Return the [X, Y] coordinate for the center point of the cell that contains the specified text.  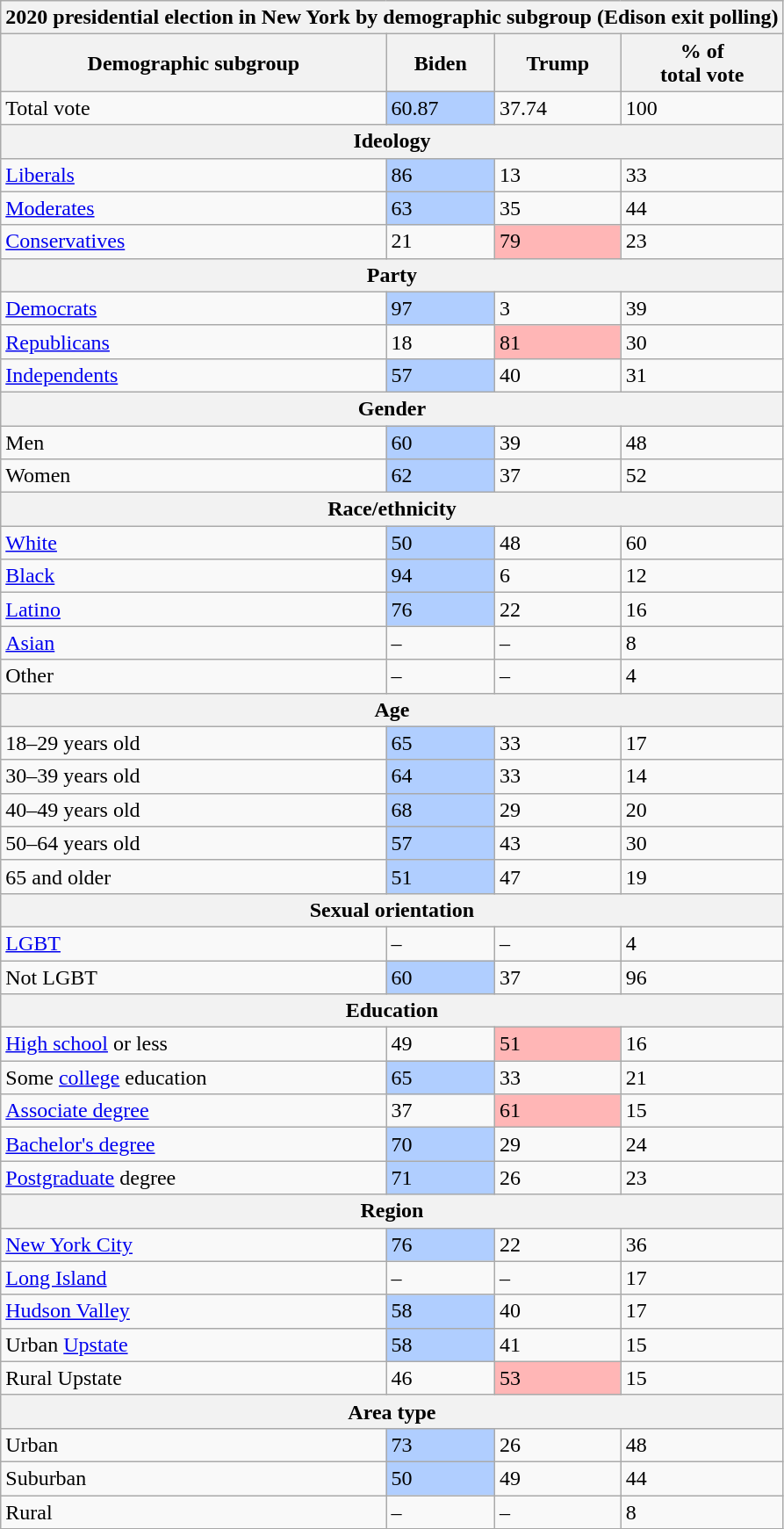
24 [702, 1144]
100 [702, 108]
64 [441, 776]
Age [392, 710]
Independents [193, 375]
68 [441, 810]
81 [558, 342]
Postgraduate degree [193, 1178]
18 [441, 342]
14 [702, 776]
LGBT [193, 943]
41 [558, 1345]
Area type [392, 1411]
71 [441, 1178]
47 [558, 876]
79 [558, 242]
97 [441, 308]
Urban [193, 1445]
Suburban [193, 1478]
Urban Upstate [193, 1345]
73 [441, 1445]
Moderates [193, 208]
Long Island [193, 1278]
Some college education [193, 1078]
Bachelor's degree [193, 1144]
Sexual orientation [392, 910]
70 [441, 1144]
12 [702, 576]
Race/ethnicity [392, 509]
61 [558, 1111]
Other [193, 676]
Total vote [193, 108]
Black [193, 576]
37.74 [558, 108]
New York City [193, 1244]
Asian [193, 643]
2020 presidential election in New York by demographic subgroup (Edison exit polling) [392, 18]
Women [193, 476]
Hudson Valley [193, 1311]
Men [193, 442]
Region [392, 1211]
36 [702, 1244]
% oftotal vote [702, 63]
Biden [441, 63]
Not LGBT [193, 977]
13 [558, 175]
52 [702, 476]
65 and older [193, 876]
White [193, 543]
50–64 years old [193, 843]
62 [441, 476]
30–39 years old [193, 776]
Trump [558, 63]
Associate degree [193, 1111]
Rural Upstate [193, 1378]
94 [441, 576]
High school or less [193, 1044]
Demographic subgroup [193, 63]
43 [558, 843]
18–29 years old [193, 743]
Conservatives [193, 242]
Party [392, 275]
40–49 years old [193, 810]
53 [558, 1378]
3 [558, 308]
20 [702, 810]
Latino [193, 609]
35 [558, 208]
96 [702, 977]
31 [702, 375]
6 [558, 576]
Rural [193, 1511]
19 [702, 876]
63 [441, 208]
Republicans [193, 342]
60.87 [441, 108]
Liberals [193, 175]
86 [441, 175]
Education [392, 1011]
Ideology [392, 141]
Gender [392, 408]
46 [441, 1378]
Democrats [193, 308]
